Locate the cell with the specified text and output its (X, Y) center coordinate. 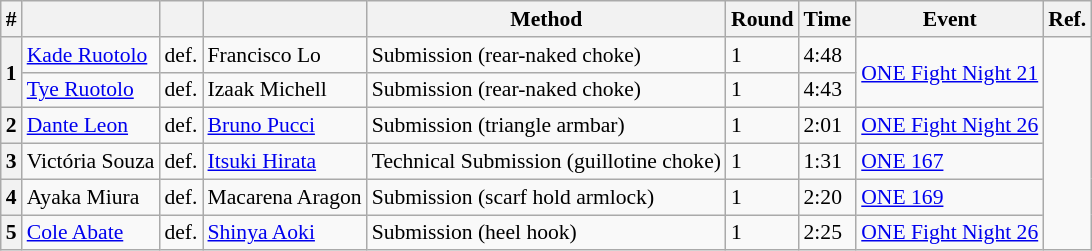
3 (12, 162)
Submission (triangle armbar) (546, 126)
2:20 (828, 197)
Round (762, 19)
4:48 (828, 55)
2 (12, 126)
Submission (scarf hold armlock) (546, 197)
Francisco Lo (284, 55)
Tye Ruotolo (91, 90)
5 (12, 233)
Cole Abate (91, 233)
4 (12, 197)
Event (950, 19)
1:31 (828, 162)
Shinya Aoki (284, 233)
4:43 (828, 90)
2:01 (828, 126)
Kade Ruotolo (91, 55)
ONE 169 (950, 197)
Bruno Pucci (284, 126)
Macarena Aragon (284, 197)
Itsuki Hirata (284, 162)
Time (828, 19)
Ref. (1067, 19)
ONE 167 (950, 162)
# (12, 19)
Submission (heel hook) (546, 233)
Dante Leon (91, 126)
ONE Fight Night 21 (950, 72)
2:25 (828, 233)
Izaak Michell (284, 90)
Technical Submission (guillotine choke) (546, 162)
Ayaka Miura (91, 197)
Method (546, 19)
Victória Souza (91, 162)
